Output the [X, Y] coordinate of the center of the cell containing the given text.  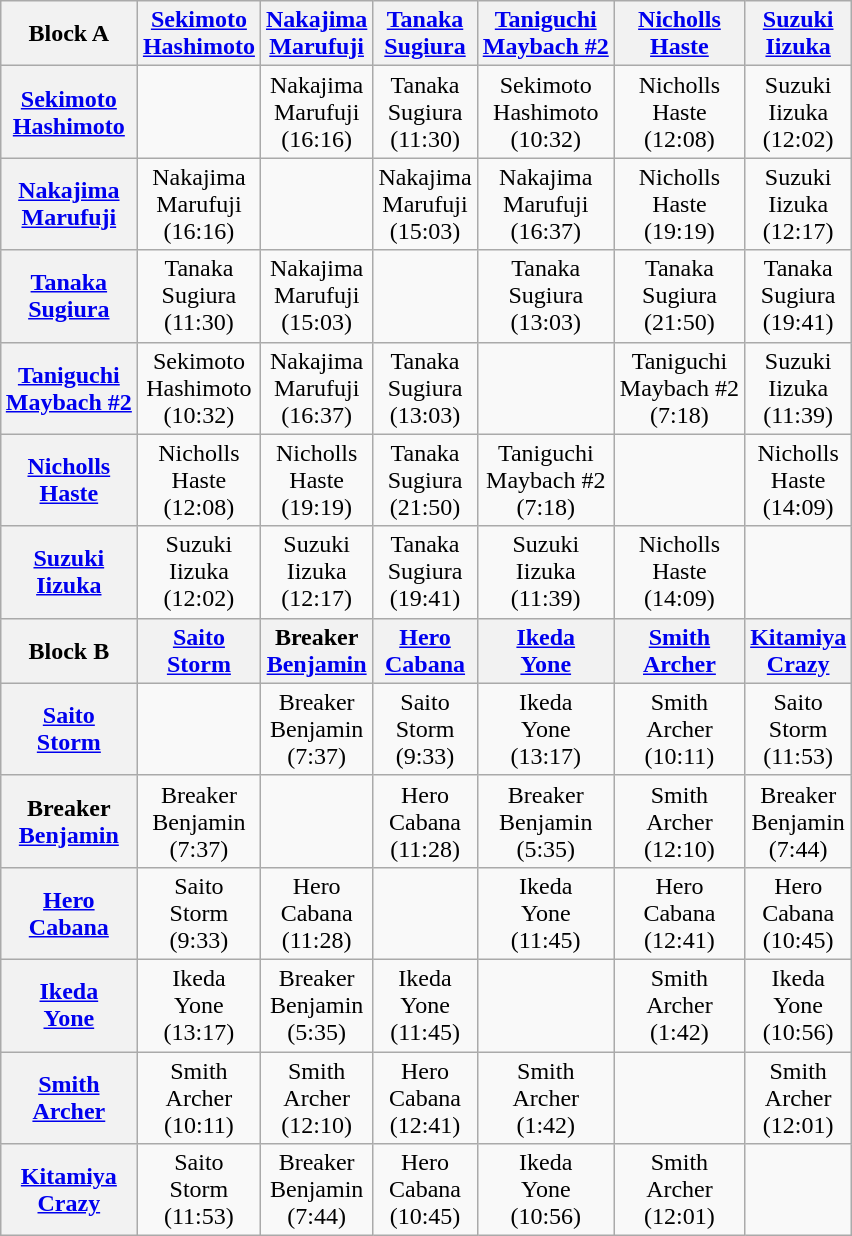
Block A [68, 34]
Block B [68, 650]
